Provide the [X, Y] coordinate of the cell's center where the given text is located.  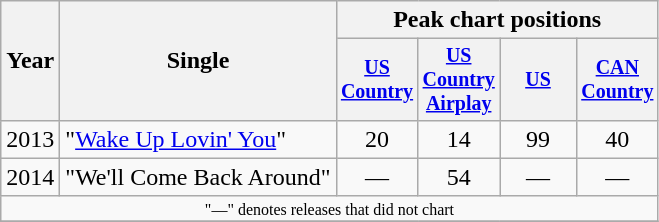
2014 [30, 177]
US Country Airplay [459, 80]
54 [459, 177]
14 [459, 139]
Year [30, 61]
40 [617, 139]
99 [538, 139]
CAN Country [617, 80]
"We'll Come Back Around" [198, 177]
20 [377, 139]
Peak chart positions [497, 20]
2013 [30, 139]
Single [198, 61]
"—" denotes releases that did not chart [330, 208]
US Country [377, 80]
US [538, 80]
"Wake Up Lovin' You" [198, 139]
